Find where the given text appears and provide that cell's center as (x, y) coordinate. 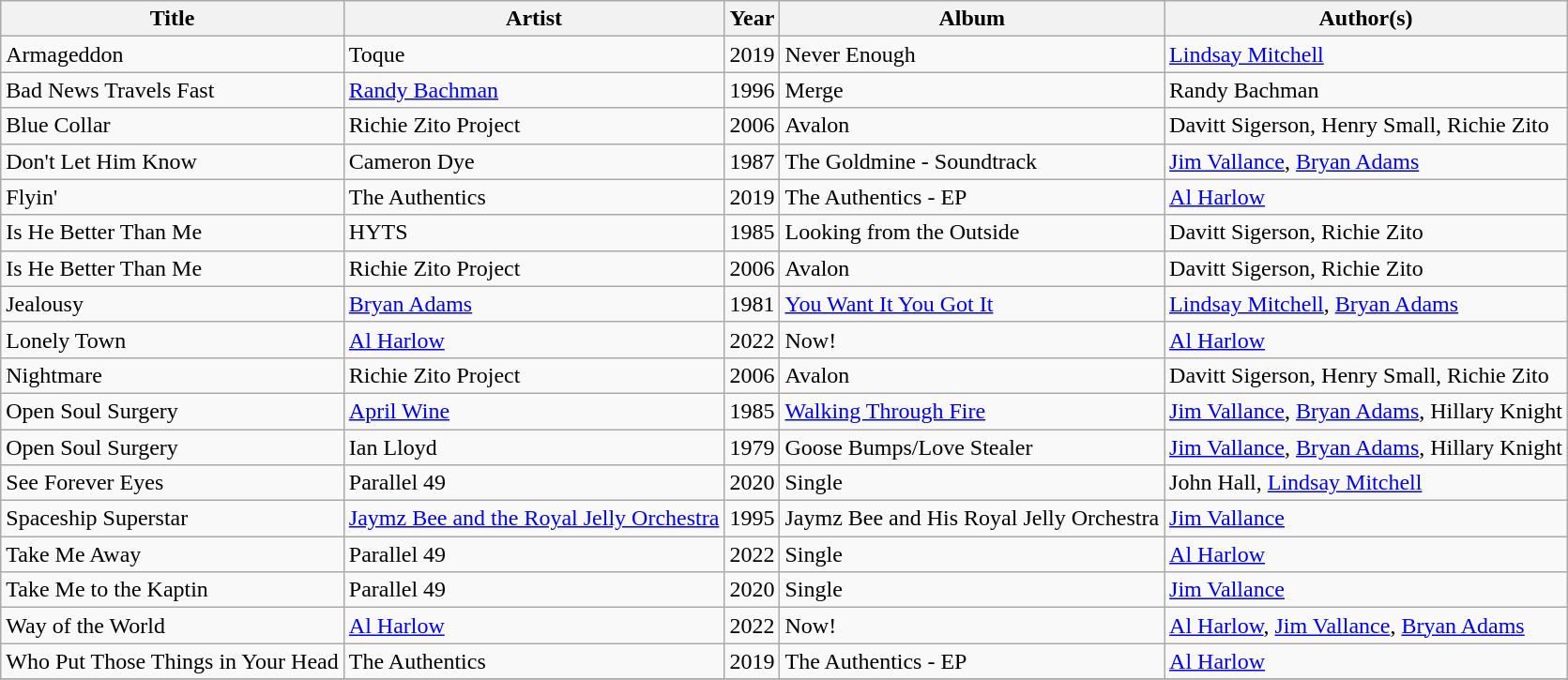
1979 (753, 447)
Take Me to the Kaptin (173, 590)
The Goldmine - Soundtrack (972, 161)
Jim Vallance, Bryan Adams (1366, 161)
Never Enough (972, 54)
Looking from the Outside (972, 233)
Take Me Away (173, 554)
Who Put Those Things in Your Head (173, 661)
Lonely Town (173, 340)
Toque (534, 54)
Lindsay Mitchell (1366, 54)
Goose Bumps/Love Stealer (972, 447)
1987 (753, 161)
Title (173, 19)
Armageddon (173, 54)
See Forever Eyes (173, 483)
Jaymz Bee and the Royal Jelly Orchestra (534, 519)
Bryan Adams (534, 304)
Lindsay Mitchell, Bryan Adams (1366, 304)
Year (753, 19)
HYTS (534, 233)
Cameron Dye (534, 161)
April Wine (534, 411)
Jaymz Bee and His Royal Jelly Orchestra (972, 519)
1996 (753, 90)
Album (972, 19)
Don't Let Him Know (173, 161)
Jealousy (173, 304)
Flyin' (173, 197)
You Want It You Got It (972, 304)
Bad News Travels Fast (173, 90)
Merge (972, 90)
1981 (753, 304)
1995 (753, 519)
Nightmare (173, 375)
Author(s) (1366, 19)
Al Harlow, Jim Vallance, Bryan Adams (1366, 626)
Walking Through Fire (972, 411)
Way of the World (173, 626)
Artist (534, 19)
John Hall, Lindsay Mitchell (1366, 483)
Ian Lloyd (534, 447)
Blue Collar (173, 126)
Spaceship Superstar (173, 519)
